Determine the (X, Y) coordinate at the center of the cell enclosing the given text.  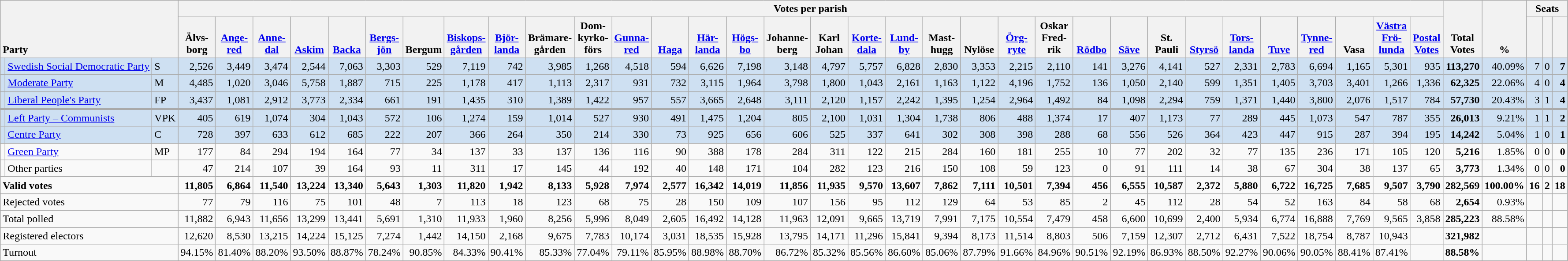
1,113 (550, 83)
79.11% (632, 253)
11,820 (466, 185)
1,738 (942, 118)
6,555 (1129, 185)
Korte- dala (867, 38)
506 (1091, 235)
8,049 (632, 219)
715 (384, 83)
122 (867, 151)
10,943 (1391, 235)
87.41% (1391, 253)
7,063 (346, 66)
3,798 (787, 83)
9,675 (550, 235)
Säve (1129, 38)
216 (905, 168)
91.66% (1017, 253)
85.33% (550, 253)
2,654 (1463, 202)
85.32% (829, 253)
1,389 (550, 100)
4,196 (1017, 83)
3,858 (1426, 219)
64 (980, 202)
9,570 (867, 185)
2,964 (1017, 100)
159 (507, 118)
1,020 (235, 83)
1,266 (1391, 83)
302 (942, 135)
92.19% (1129, 253)
6,774 (1279, 219)
15,841 (905, 235)
141 (1091, 66)
556 (1129, 135)
160 (980, 151)
6,600 (1129, 219)
282 (829, 168)
10,554 (1017, 219)
10,501 (1017, 185)
Other parties (78, 168)
456 (1091, 185)
% (1504, 29)
Oskar Fred- rik (1054, 38)
2,577 (670, 185)
915 (1316, 135)
1,098 (1129, 100)
2,526 (197, 66)
90.41% (507, 253)
FP (165, 100)
9,665 (867, 219)
5,880 (1241, 185)
111 (1166, 168)
Votes per parish (810, 9)
1,492 (1054, 100)
156 (829, 202)
18,535 (708, 235)
641 (905, 135)
194 (309, 151)
2,400 (1204, 219)
90 (670, 151)
5,928 (593, 185)
1,074 (272, 118)
7,974 (632, 185)
11,805 (197, 185)
178 (745, 151)
48 (384, 202)
2,830 (942, 66)
2,648 (745, 100)
3,800 (1316, 100)
557 (670, 100)
93 (384, 168)
1,475 (708, 118)
Turnout (89, 253)
1,960 (507, 219)
92.27% (1241, 253)
5,691 (384, 219)
7,769 (1354, 219)
6,431 (1241, 235)
13,215 (272, 235)
935 (1426, 66)
59 (1017, 168)
14,150 (466, 235)
930 (632, 118)
1,517 (1391, 100)
5,643 (384, 185)
0.93% (1504, 202)
39 (309, 168)
5,996 (593, 219)
7,119 (466, 66)
16,492 (708, 219)
Moderate Party (78, 83)
957 (632, 100)
16,342 (708, 185)
7,159 (1129, 235)
2,783 (1279, 66)
458 (1091, 219)
Rejected votes (89, 202)
2,110 (1054, 66)
88.98% (708, 253)
6,864 (235, 185)
3,474 (272, 66)
Johanne- berg (787, 38)
S (165, 66)
207 (424, 135)
9,565 (1391, 219)
784 (1426, 100)
86.72% (787, 253)
Seats (1547, 9)
2,120 (829, 100)
40 (670, 168)
106 (424, 118)
104 (787, 168)
1,435 (466, 100)
3,148 (787, 66)
14,019 (745, 185)
85.06% (942, 253)
2,331 (1241, 66)
7,685 (1354, 185)
661 (384, 100)
1,304 (905, 118)
163 (1316, 202)
3,276 (1129, 66)
Left Party – Communists (78, 118)
Total Votes (1463, 29)
1,031 (867, 118)
Bergum (424, 38)
7,862 (942, 185)
3,665 (708, 100)
62,325 (1463, 83)
3,985 (550, 66)
94.15% (197, 253)
612 (309, 135)
599 (1204, 83)
Biskops- gården (466, 38)
44 (593, 168)
222 (384, 135)
1,422 (593, 100)
9.21% (1504, 118)
4,518 (632, 66)
9,507 (1391, 185)
90.06% (1279, 253)
2,317 (593, 83)
14 (1204, 168)
1,173 (1166, 118)
282,569 (1463, 185)
294 (272, 151)
13,441 (346, 219)
16,725 (1316, 185)
3,303 (384, 66)
40.09% (1504, 66)
113 (466, 202)
57,730 (1463, 100)
11,935 (829, 185)
13,340 (346, 185)
526 (1166, 135)
192 (632, 168)
8,133 (550, 185)
Älvs- borg (197, 38)
1,800 (829, 83)
34 (424, 151)
1,122 (980, 83)
195 (1426, 135)
90.51% (1091, 253)
7,522 (1279, 235)
407 (1129, 118)
45 (1129, 202)
M (165, 83)
1,274 (466, 118)
52 (1279, 202)
Tuve (1279, 38)
65 (1426, 168)
2,372 (1204, 185)
3,111 (787, 100)
85.56% (867, 253)
90.05% (1316, 253)
1.34% (1504, 168)
2,161 (905, 83)
619 (235, 118)
9,394 (942, 235)
742 (507, 66)
355 (1426, 118)
3,703 (1316, 83)
931 (632, 83)
33 (507, 151)
20.43% (1504, 100)
398 (1017, 135)
397 (235, 135)
2,605 (670, 219)
488 (1017, 118)
88.20% (272, 253)
Rödbo (1091, 38)
2,242 (905, 100)
491 (670, 118)
5,758 (309, 83)
148 (708, 168)
728 (197, 135)
11,540 (272, 185)
11,933 (466, 219)
2,544 (309, 66)
Bergs- jön (384, 38)
1,014 (550, 118)
8,803 (1054, 235)
225 (424, 83)
22.06% (1504, 83)
1,178 (466, 83)
8,787 (1354, 235)
7,479 (1054, 219)
2,912 (272, 100)
13,795 (787, 235)
285,223 (1463, 219)
120 (1426, 151)
264 (507, 135)
255 (1054, 151)
Total polled (89, 219)
2,215 (1017, 66)
1,303 (424, 185)
1,942 (507, 185)
4,485 (197, 83)
32 (1204, 151)
388 (708, 151)
656 (745, 135)
529 (424, 66)
129 (942, 202)
Party (89, 29)
287 (1354, 135)
1,163 (942, 83)
3,437 (197, 100)
337 (867, 135)
145 (550, 168)
1,073 (1316, 118)
177 (197, 151)
MP (165, 151)
12,091 (829, 219)
8,530 (235, 235)
3 (1534, 100)
7,274 (384, 235)
10 (1091, 151)
2,168 (507, 235)
3,790 (1426, 185)
15,928 (745, 235)
67 (1279, 168)
1,268 (593, 66)
58 (1391, 202)
366 (466, 135)
14,224 (309, 235)
7,991 (942, 219)
633 (272, 135)
2,076 (1354, 100)
Liberal People's Party (78, 100)
Nylöse (980, 38)
525 (829, 135)
1,050 (1129, 83)
787 (1391, 118)
Vasa (1354, 38)
1,887 (346, 83)
2,334 (346, 100)
330 (632, 135)
310 (507, 100)
4,797 (829, 66)
7,198 (745, 66)
Ange- red (235, 38)
181 (1017, 151)
St. Pauli (1166, 38)
47 (197, 168)
11,963 (787, 219)
Styrsö (1204, 38)
236 (1316, 151)
1,405 (1279, 83)
13,607 (905, 185)
6,722 (1279, 185)
6,828 (905, 66)
2,712 (1204, 235)
Haga (670, 38)
215 (905, 151)
C (165, 135)
86.60% (905, 253)
1,081 (235, 100)
594 (670, 66)
88.87% (346, 253)
1,254 (980, 100)
Örg- ryte (1017, 38)
289 (1241, 118)
95 (867, 202)
Björ- landa (507, 38)
54 (1241, 202)
11,514 (1017, 235)
84.96% (1054, 253)
364 (1204, 135)
78.24% (384, 253)
Valid votes (89, 185)
90.85% (424, 253)
6,694 (1316, 66)
Anne- dal (272, 38)
1,310 (424, 219)
93.50% (309, 253)
806 (980, 118)
13,299 (309, 219)
3,031 (670, 235)
1,752 (1054, 83)
Backa (346, 38)
100.00% (1504, 185)
7,394 (1054, 185)
10,174 (632, 235)
11,296 (867, 235)
572 (384, 118)
87.79% (980, 253)
925 (708, 135)
Här- landa (708, 38)
Green Party (78, 151)
Högs- bo (745, 38)
547 (1354, 118)
Västra Frö- lunda (1391, 38)
85 (1054, 202)
8,256 (550, 219)
805 (787, 118)
Mast- hugg (942, 38)
447 (1279, 135)
26,013 (1463, 118)
VPK (165, 118)
12,307 (1166, 235)
394 (1391, 135)
417 (507, 83)
88.50% (1204, 253)
5,216 (1463, 151)
1.85% (1504, 151)
3,353 (980, 66)
7,783 (593, 235)
Gunna- red (632, 38)
8,173 (980, 235)
11,656 (272, 219)
73 (670, 135)
109 (745, 202)
88.41% (1354, 253)
1,157 (867, 100)
1,395 (942, 100)
191 (424, 100)
Tynne- red (1316, 38)
81.40% (235, 253)
18,754 (1316, 235)
1,336 (1426, 83)
5,301 (1391, 66)
Registered electors (89, 235)
1,374 (1054, 118)
1,165 (1354, 66)
14,171 (829, 235)
88.70% (745, 253)
85.95% (670, 253)
15,125 (346, 235)
14,242 (1463, 135)
10,587 (1166, 185)
1,440 (1279, 100)
3,115 (708, 83)
79 (235, 202)
321,982 (1463, 235)
7,175 (980, 219)
113,270 (1463, 66)
101 (346, 202)
423 (1241, 135)
Centre Party (78, 135)
86.93% (1166, 253)
3,401 (1354, 83)
13,224 (309, 185)
308 (980, 135)
202 (1166, 151)
5.04% (1504, 135)
77.04% (593, 253)
6,943 (235, 219)
1,371 (1241, 100)
Swedish Social Democratic Party (78, 66)
11 (424, 168)
Dom- kyrko- förs (593, 38)
1,351 (1241, 83)
732 (670, 83)
685 (346, 135)
Lund- by (905, 38)
606 (787, 135)
1,964 (745, 83)
16 (1534, 185)
7,111 (980, 185)
11,882 (197, 219)
2,294 (1166, 100)
91 (1129, 168)
1,442 (424, 235)
3,046 (272, 83)
6,626 (708, 66)
53 (1017, 202)
350 (550, 135)
105 (1391, 151)
Tors- landa (1241, 38)
11,856 (787, 185)
3,449 (235, 66)
Askim (309, 38)
Brämare- gården (550, 38)
445 (1279, 118)
12,620 (197, 235)
10,699 (1166, 219)
4,141 (1166, 66)
16,888 (1316, 219)
14,128 (745, 219)
2,140 (1166, 83)
1,204 (745, 118)
108 (980, 168)
759 (1204, 100)
135 (1279, 151)
Postal Votes (1426, 38)
5,934 (1241, 219)
288 (1054, 135)
405 (197, 118)
84.33% (466, 253)
2,100 (829, 118)
13,719 (905, 219)
5,757 (867, 66)
Karl Johan (829, 38)
